Pinpoint the cell where the given text exists, returning its (x, y) midpoint coordinate. 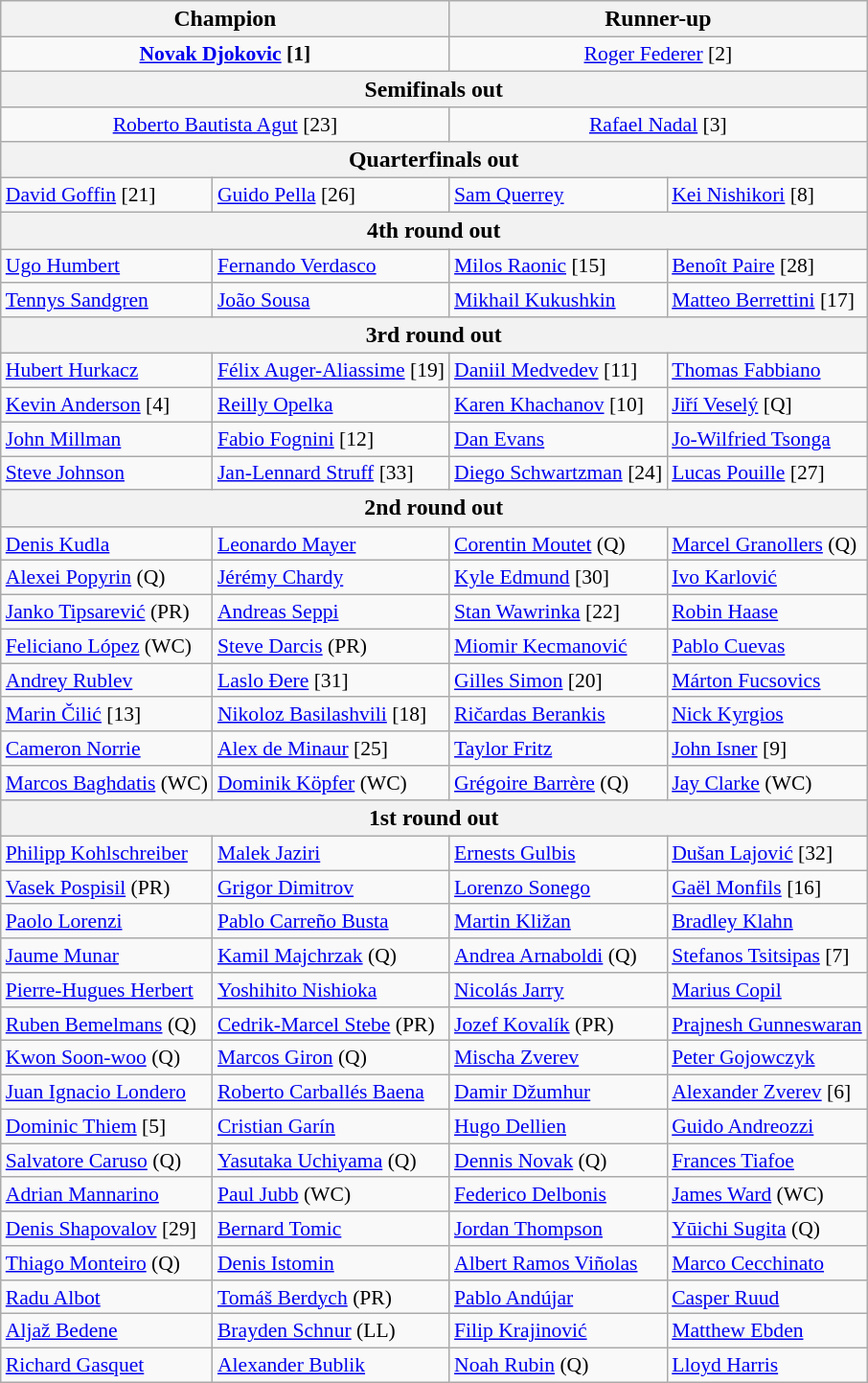
Jiří Veselý [Q] (766, 405)
Marcos Giron (Q) (331, 1058)
Fernando Verdasco (331, 266)
Pierre-Hugues Herbert (107, 990)
Denis Istomin (331, 1263)
Milos Raonic [15] (558, 266)
Marcel Granollers (Q) (766, 544)
Robin Haase (766, 612)
Lorenzo Sonego (558, 887)
Gaël Monfils [16] (766, 887)
Nicolás Jarry (558, 990)
Dominic Thiem [5] (107, 1127)
Rafael Nadal [3] (658, 126)
Miomir Kecmanović (558, 646)
Andrea Arnaboldi (Q) (558, 956)
Mikhail Kukushkin (558, 301)
Noah Rubin (Q) (558, 1366)
Semifinals out (434, 90)
Roger Federer [2] (658, 55)
Marcos Baghdatis (WC) (107, 783)
Alexei Popyrin (Q) (107, 578)
Albert Ramos Viñolas (558, 1263)
Guido Pella [26] (331, 196)
Jaume Munar (107, 956)
Alexander Zverev [6] (766, 1093)
Roberto Carballés Baena (331, 1093)
Ruben Bemelmans (Q) (107, 1025)
Bernard Tomic (331, 1229)
Vasek Pospisil (PR) (107, 887)
Dennis Novak (Q) (558, 1161)
Paul Jubb (WC) (331, 1195)
Ugo Humbert (107, 266)
Andreas Seppi (331, 612)
Sam Querrey (558, 196)
Janko Tipsarević (PR) (107, 612)
Alexander Bublik (331, 1366)
Jozef Kovalík (PR) (558, 1025)
Tennys Sandgren (107, 301)
Casper Ruud (766, 1298)
Marco Cecchinato (766, 1263)
Diego Schwartzman [24] (558, 473)
Thomas Fabbiano (766, 371)
Grigor Dimitrov (331, 887)
Yasutaka Uchiyama (Q) (331, 1161)
Guido Andreozzi (766, 1127)
Dušan Lajović [32] (766, 854)
Marius Copil (766, 990)
Andrey Rublev (107, 680)
Marin Čilić [13] (107, 715)
3rd round out (434, 335)
James Ward (WC) (766, 1195)
1st round out (434, 818)
Jo-Wilfried Tsonga (766, 439)
Adrian Mannarino (107, 1195)
Champion (225, 19)
Yoshihito Nishioka (331, 990)
Cedrik-Marcel Stebe (PR) (331, 1025)
David Goffin [21] (107, 196)
Cristian Garín (331, 1127)
Jay Clarke (WC) (766, 783)
Steve Darcis (PR) (331, 646)
Philipp Kohlschreiber (107, 854)
Tomáš Berdych (PR) (331, 1298)
Karen Khachanov [10] (558, 405)
Damir Džumhur (558, 1093)
Daniil Medvedev [11] (558, 371)
Federico Delbonis (558, 1195)
Pablo Andújar (558, 1298)
Kamil Majchrzak (Q) (331, 956)
Frances Tiafoe (766, 1161)
Filip Krajinović (558, 1331)
Steve Johnson (107, 473)
Kwon Soon-woo (Q) (107, 1058)
2nd round out (434, 509)
Dan Evans (558, 439)
Yūichi Sugita (Q) (766, 1229)
4th round out (434, 231)
Hugo Dellien (558, 1127)
Cameron Norrie (107, 749)
Malek Jaziri (331, 854)
Paolo Lorenzi (107, 922)
Márton Fucsovics (766, 680)
Kei Nishikori [8] (766, 196)
Brayden Schnur (LL) (331, 1331)
Matteo Berrettini [17] (766, 301)
Hubert Hurkacz (107, 371)
Stefanos Tsitsipas [7] (766, 956)
Peter Gojowczyk (766, 1058)
Jordan Thompson (558, 1229)
Richard Gasquet (107, 1366)
Prajnesh Gunneswaran (766, 1025)
Aljaž Bedene (107, 1331)
John Millman (107, 439)
Nikoloz Basilashvili [18] (331, 715)
Radu Albot (107, 1298)
Alex de Minaur [25] (331, 749)
Corentin Moutet (Q) (558, 544)
Lloyd Harris (766, 1366)
João Sousa (331, 301)
Grégoire Barrère (Q) (558, 783)
Salvatore Caruso (Q) (107, 1161)
Reilly Opelka (331, 405)
Jérémy Chardy (331, 578)
Nick Kyrgios (766, 715)
Laslo Đere [31] (331, 680)
Gilles Simon [20] (558, 680)
Pablo Cuevas (766, 646)
Feliciano López (WC) (107, 646)
Stan Wawrinka [22] (558, 612)
Leonardo Mayer (331, 544)
Juan Ignacio Londero (107, 1093)
Runner-up (658, 19)
Thiago Monteiro (Q) (107, 1263)
Kyle Edmund [30] (558, 578)
Taylor Fritz (558, 749)
Lucas Pouille [27] (766, 473)
Denis Shapovalov [29] (107, 1229)
Ivo Karlović (766, 578)
Ernests Gulbis (558, 854)
Denis Kudla (107, 544)
Mischa Zverev (558, 1058)
Bradley Klahn (766, 922)
Jan-Lennard Struff [33] (331, 473)
Benoît Paire [28] (766, 266)
Novak Djokovic [1] (225, 55)
Roberto Bautista Agut [23] (225, 126)
Fabio Fognini [12] (331, 439)
Kevin Anderson [4] (107, 405)
Dominik Köpfer (WC) (331, 783)
John Isner [9] (766, 749)
Félix Auger-Aliassime [19] (331, 371)
Quarterfinals out (434, 160)
Pablo Carreño Busta (331, 922)
Martin Kližan (558, 922)
Matthew Ebden (766, 1331)
Ričardas Berankis (558, 715)
